Return the (X, Y) coordinate for the center point of the cell that contains the specified text.  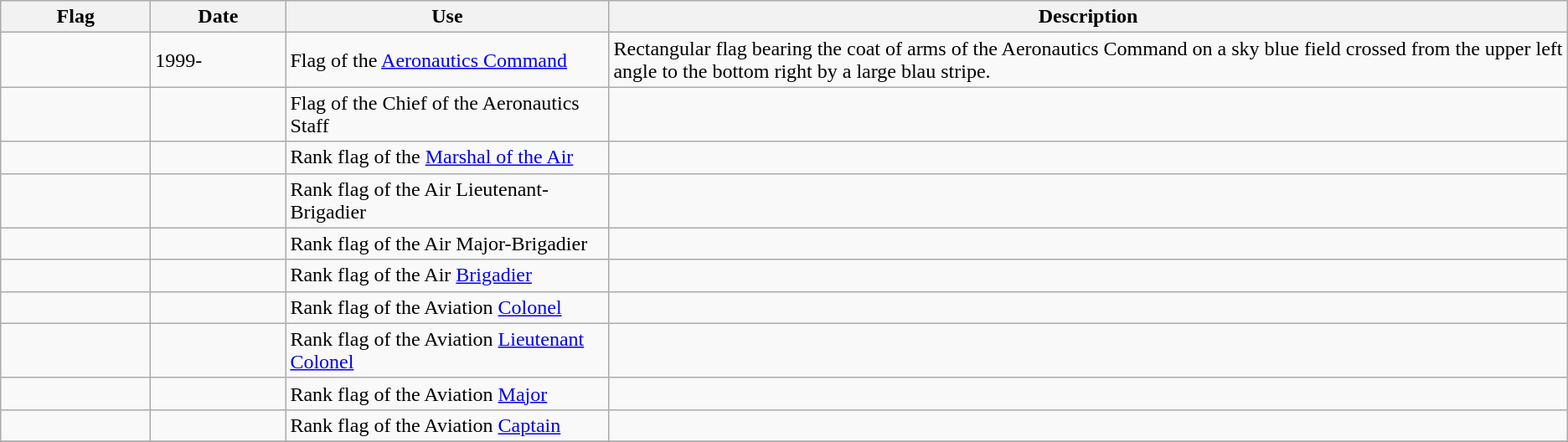
Date (218, 17)
Rank flag of the Aviation Colonel (447, 307)
Flag of the Chief of the Aeronautics Staff (447, 114)
Rank flag of the Air Lieutenant-Brigadier (447, 201)
Rank flag of the Aviation Major (447, 393)
Flag (75, 17)
Rank flag of the Aviation Captain (447, 425)
Rank flag of the Marshal of the Air (447, 157)
Rank flag of the Aviation Lieutenant Colonel (447, 350)
1999- (218, 60)
Rank flag of the Air Major-Brigadier (447, 244)
Use (447, 17)
Flag of the Aeronautics Command (447, 60)
Rank flag of the Air Brigadier (447, 275)
Description (1088, 17)
